Pinpoint the cell where the given text exists, returning its [X, Y] midpoint coordinate. 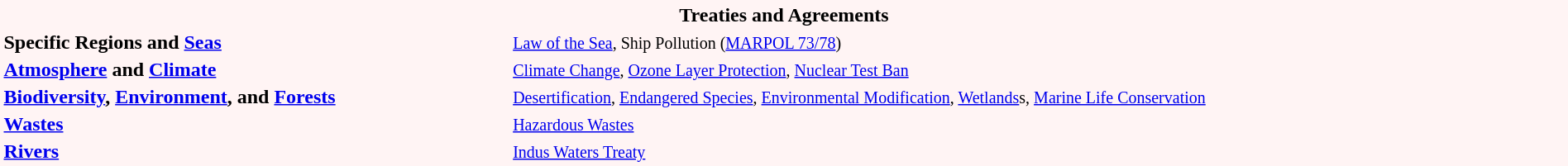
Law of the Sea, Ship Pollution (MARPOL 73/78) [1039, 42]
Specific Regions and Seas [256, 42]
Biodiversity, Environment, and Forests [256, 97]
Desertification, Endangered Species, Environmental Modification, Wetlandss, Marine Life Conservation [1039, 97]
Wastes [256, 124]
Treaties and Agreements [784, 15]
Hazardous Wastes [1039, 124]
Rivers [256, 151]
Climate Change, Ozone Layer Protection, Nuclear Test Ban [1039, 69]
Indus Waters Treaty [1039, 151]
Atmosphere and Climate [256, 69]
